Detect which cell encompasses the target text, then output its [X, Y] center coordinate. 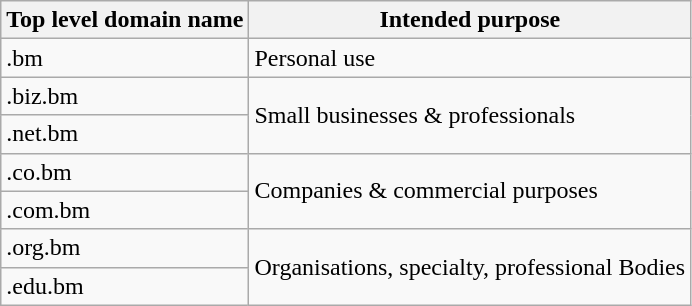
.co.bm [125, 172]
.net.bm [125, 134]
Small businesses & professionals [470, 115]
.org.bm [125, 248]
.bm [125, 58]
.biz.bm [125, 96]
.edu.bm [125, 286]
Intended purpose [470, 20]
Companies & commercial purposes [470, 191]
Organisations, specialty, professional Bodies [470, 267]
.com.bm [125, 210]
Top level domain name [125, 20]
Personal use [470, 58]
